Capture the cell that displays the provided text and extract its [X, Y] central coordinate. 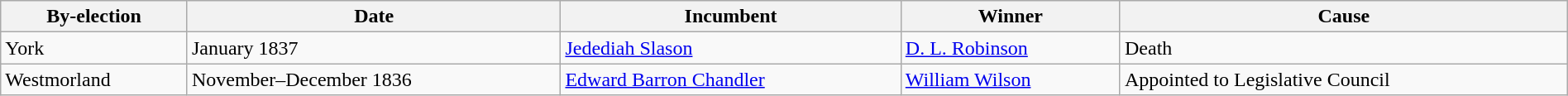
By-election [94, 17]
Death [1343, 48]
William Wilson [1011, 79]
D. L. Robinson [1011, 48]
Date [374, 17]
January 1837 [374, 48]
York [94, 48]
Westmorland [94, 79]
Cause [1343, 17]
Appointed to Legislative Council [1343, 79]
Winner [1011, 17]
Edward Barron Chandler [731, 79]
Jedediah Slason [731, 48]
Incumbent [731, 17]
November–December 1836 [374, 79]
